Identify which cell holds the provided text, then report its [x, y] central coordinate. 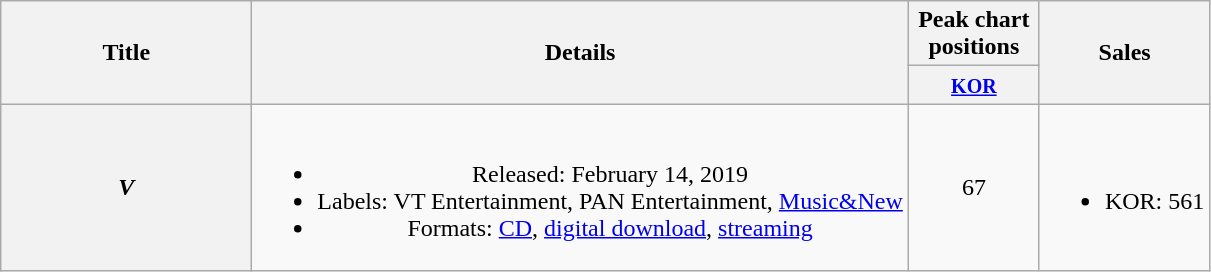
V [126, 188]
Title [126, 52]
Peak chart positions [974, 34]
67 [974, 188]
Released: February 14, 2019Labels: VT Entertainment, PAN Entertainment, Music&NewFormats: CD, digital download, streaming [580, 188]
Details [580, 52]
Sales [1124, 52]
KOR: 561 [1124, 188]
KOR [974, 85]
